Return the (X, Y) coordinate for the center point of the cell that contains the specified text.  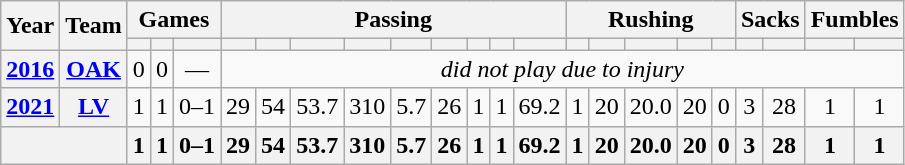
Year (30, 26)
did not play due to injury (563, 69)
2016 (30, 69)
Fumbles (854, 20)
Rushing (650, 20)
— (196, 69)
LV (94, 107)
Games (174, 20)
2021 (30, 107)
Passing (394, 20)
OAK (94, 69)
Team (94, 26)
Sacks (770, 20)
